Search for the cell housing the specified text and yield its (X, Y) center coordinate. 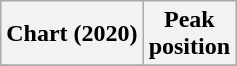
Peakposition (189, 34)
Chart (2020) (72, 34)
